For the text-containing cell, return its midpoint in [x, y] coordinate format. 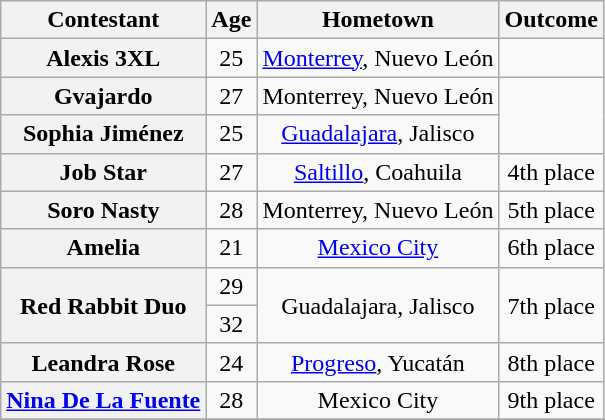
7th place [551, 305]
5th place [551, 210]
4th place [551, 172]
Soro Nasty [104, 210]
Gvajardo [104, 96]
Contestant [104, 20]
Age [232, 20]
Leandra Rose [104, 362]
8th place [551, 362]
29 [232, 286]
Progreso, Yucatán [378, 362]
Red Rabbit Duo [104, 305]
Amelia [104, 248]
9th place [551, 400]
6th place [551, 248]
Job Star [104, 172]
Outcome [551, 20]
24 [232, 362]
Nina De La Fuente [104, 400]
Saltillo, Coahuila [378, 172]
21 [232, 248]
Hometown [378, 20]
Sophia Jiménez [104, 134]
32 [232, 324]
Alexis 3XL [104, 58]
